Return the [X, Y] coordinate for the center point of the cell that contains the specified text.  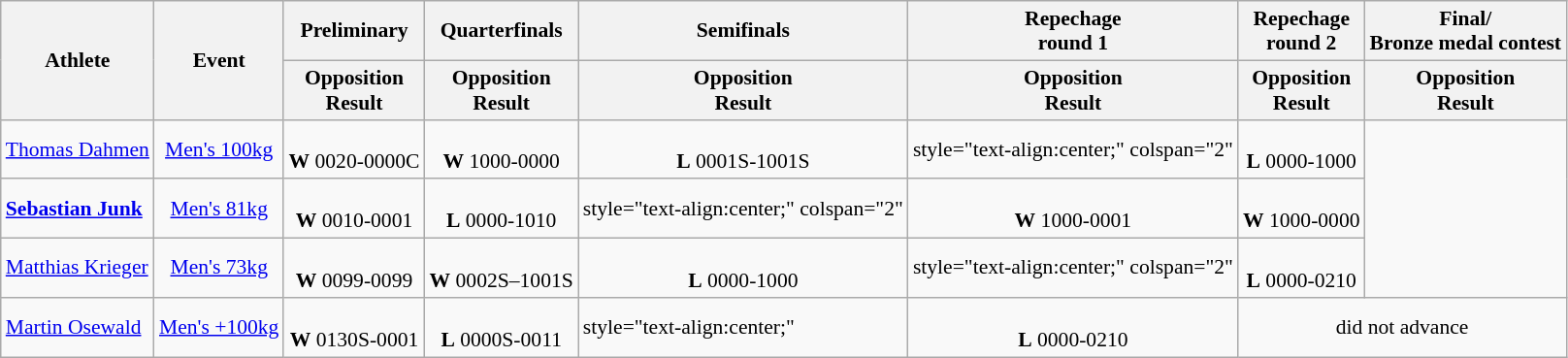
W 0002S–1001S [502, 268]
W 0010-0001 [353, 210]
L 0000S-0011 [502, 328]
Matthias Krieger [78, 268]
did not advance [1402, 328]
Men's 73kg [219, 268]
W 1000-0001 [1073, 210]
L 0001S-1001S [743, 149]
Repechage round 2 [1302, 31]
Preliminary [353, 31]
Final/Bronze medal contest [1466, 31]
style="text-align:center;" [743, 328]
Thomas Dahmen [78, 149]
Athlete [78, 60]
Semifinals [743, 31]
Repechage round 1 [1073, 31]
Martin Osewald [78, 328]
L 0000-1010 [502, 210]
W 0020-0000C [353, 149]
Sebastian Junk [78, 210]
W 0130S-0001 [353, 328]
W 0099-0099 [353, 268]
Quarterfinals [502, 31]
Men's +100kg [219, 328]
Men's 100kg [219, 149]
Event [219, 60]
Men's 81kg [219, 210]
